Extract the [X, Y] coordinate from the center of the cell holding the provided text.  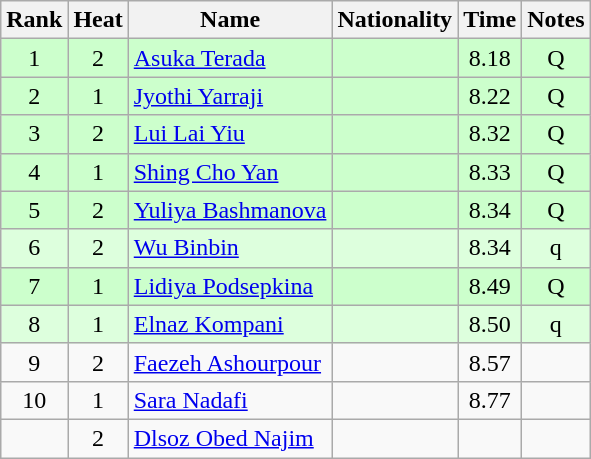
8.18 [490, 58]
Notes [556, 20]
Wu Binbin [230, 248]
5 [34, 210]
8.33 [490, 172]
Heat [98, 20]
Lui Lai Yiu [230, 134]
8.57 [490, 362]
Yuliya Bashmanova [230, 210]
Shing Cho Yan [230, 172]
7 [34, 286]
8.77 [490, 400]
8.32 [490, 134]
Dlsoz Obed Najim [230, 438]
Name [230, 20]
Asuka Terada [230, 58]
Faezeh Ashourpour [230, 362]
Jyothi Yarraji [230, 96]
Rank [34, 20]
8.49 [490, 286]
8.50 [490, 324]
Lidiya Podsepkina [230, 286]
Nationality [395, 20]
6 [34, 248]
Sara Nadafi [230, 400]
Elnaz Kompani [230, 324]
9 [34, 362]
Time [490, 20]
10 [34, 400]
4 [34, 172]
3 [34, 134]
8 [34, 324]
8.22 [490, 96]
